Identify which cell holds the provided text, then report its (x, y) central coordinate. 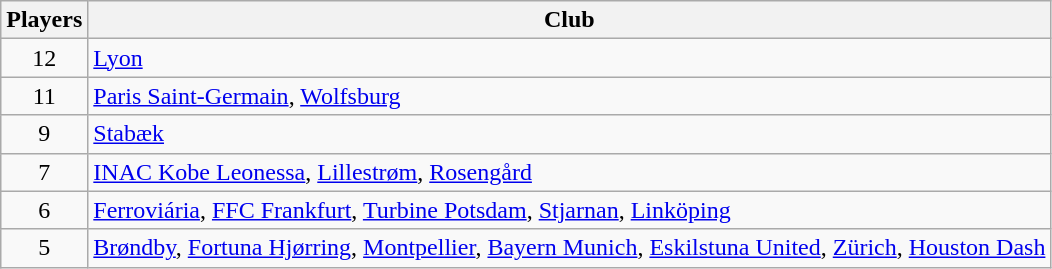
Paris Saint-Germain, Wolfsburg (570, 96)
Lyon (570, 58)
Ferroviária, FFC Frankfurt, Turbine Potsdam, Stjarnan, Linköping (570, 210)
5 (44, 248)
Brøndby, Fortuna Hjørring, Montpellier, Bayern Munich, Eskilstuna United, Zürich, Houston Dash (570, 248)
Club (570, 20)
12 (44, 58)
Stabæk (570, 134)
INAC Kobe Leonessa, Lillestrøm, Rosengård (570, 172)
6 (44, 210)
9 (44, 134)
7 (44, 172)
Players (44, 20)
11 (44, 96)
